Find where the given text appears and provide that cell's center as [X, Y] coordinate. 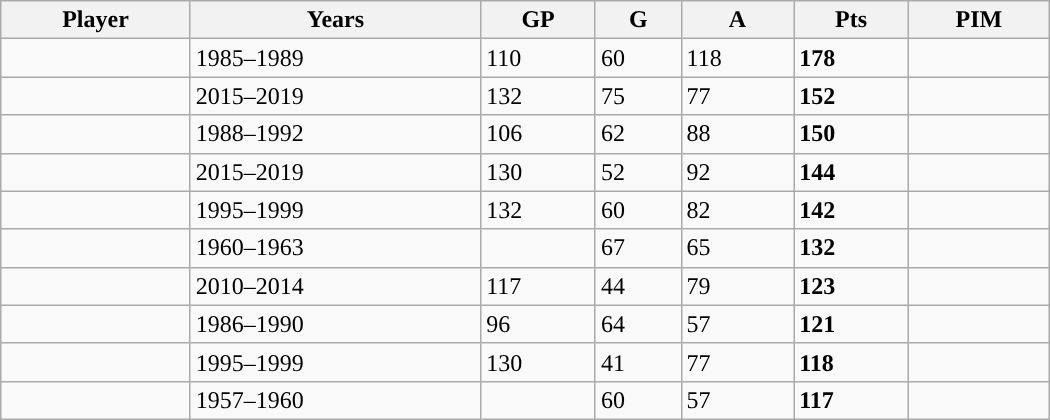
1988–1992 [335, 134]
1985–1989 [335, 58]
178 [852, 58]
2010–2014 [335, 286]
GP [538, 20]
150 [852, 134]
144 [852, 172]
1960–1963 [335, 248]
64 [638, 324]
123 [852, 286]
1957–1960 [335, 400]
79 [738, 286]
52 [638, 172]
121 [852, 324]
1986–1990 [335, 324]
96 [538, 324]
Years [335, 20]
Pts [852, 20]
A [738, 20]
67 [638, 248]
75 [638, 96]
110 [538, 58]
41 [638, 362]
44 [638, 286]
PIM [978, 20]
142 [852, 210]
92 [738, 172]
Player [96, 20]
62 [638, 134]
88 [738, 134]
G [638, 20]
152 [852, 96]
106 [538, 134]
65 [738, 248]
82 [738, 210]
